Detect which cell encompasses the target text, then output its [x, y] center coordinate. 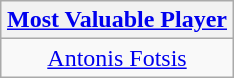
Most Valuable Player [116, 20]
Antonis Fotsis [116, 58]
